For the text-containing cell, return its midpoint in [x, y] coordinate format. 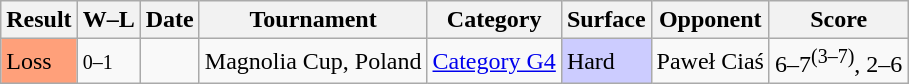
Date [170, 20]
Hard [606, 62]
Loss [39, 62]
Category [494, 20]
Result [39, 20]
Surface [606, 20]
6–7(3–7), 2–6 [838, 62]
Category G4 [494, 62]
W–L [108, 20]
0–1 [108, 62]
Opponent [710, 20]
Score [838, 20]
Magnolia Cup, Poland [313, 62]
Tournament [313, 20]
Paweł Ciaś [710, 62]
